Locate the cell with the specified text and output its [x, y] center coordinate. 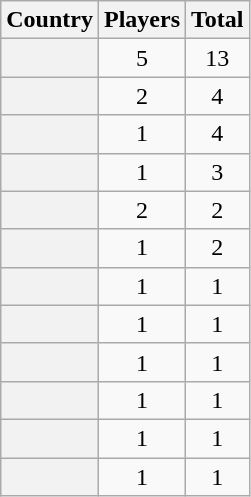
13 [218, 58]
Players [142, 20]
3 [218, 172]
Total [218, 20]
Country [50, 20]
5 [142, 58]
